Output the (X, Y) coordinate of the center of the cell containing the given text.  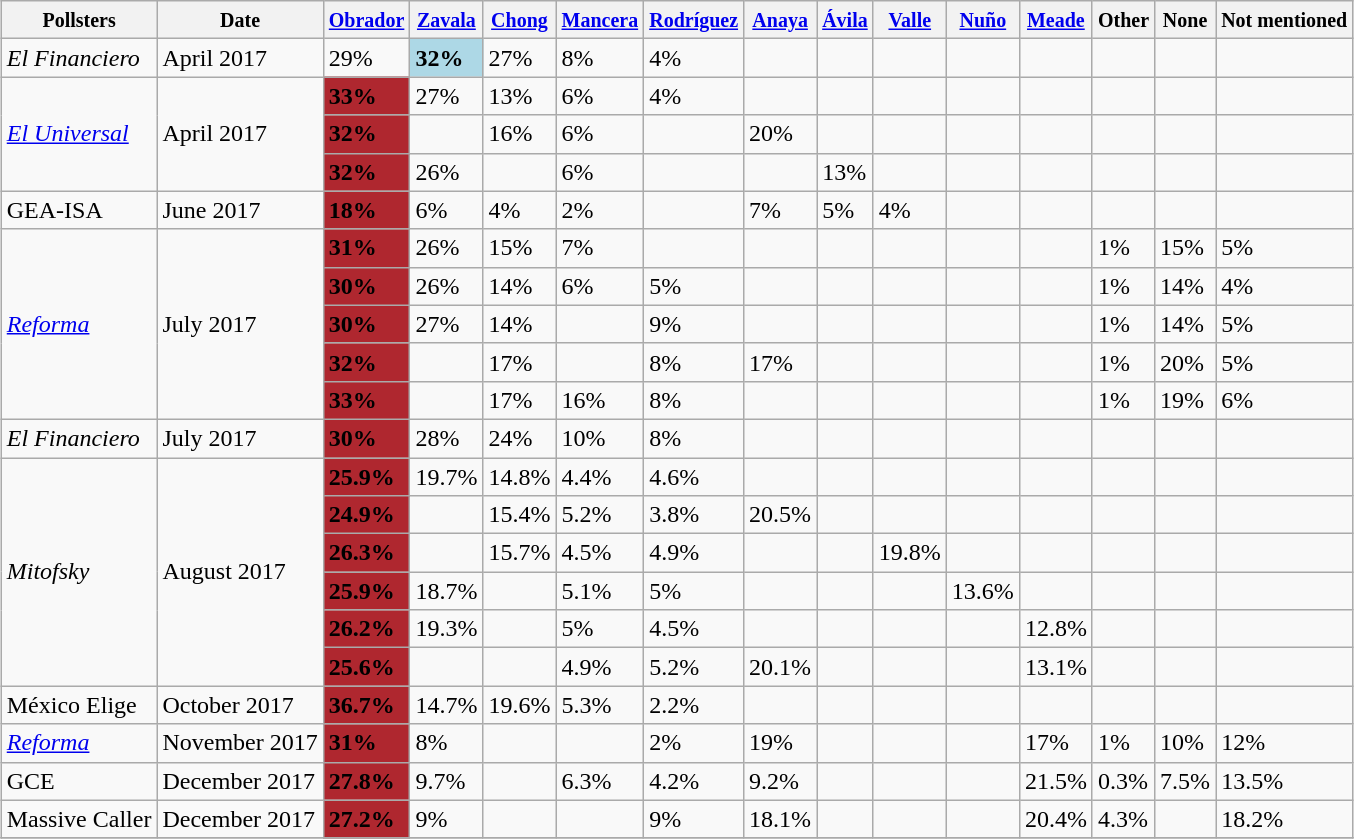
Nuño (982, 20)
24.9% (366, 515)
GEA-ISA (79, 210)
4.4% (600, 477)
19.3% (446, 629)
18% (366, 210)
19.8% (910, 553)
27.2% (366, 819)
20.5% (780, 515)
Meade (1056, 20)
June 2017 (240, 210)
August 2017 (240, 572)
El Universal (79, 134)
0.3% (1123, 781)
20.4% (1056, 819)
None (1186, 20)
2.2% (694, 705)
4.2% (694, 781)
5.3% (600, 705)
Not mentioned (1284, 20)
13.6% (982, 591)
9.7% (446, 781)
12.8% (1056, 629)
Chong (520, 20)
Pollsters (79, 20)
26.2% (366, 629)
Mitofsky (79, 572)
36.7% (366, 705)
4.6% (694, 477)
Zavala (446, 20)
9.2% (780, 781)
7.5% (1186, 781)
18.2% (1284, 819)
4.3% (1123, 819)
28% (446, 438)
5.1% (600, 591)
14.8% (520, 477)
25.6% (366, 667)
Other (1123, 20)
29% (366, 58)
Anaya (780, 20)
27.8% (366, 781)
15.4% (520, 515)
3.8% (694, 515)
Mancera (600, 20)
18.7% (446, 591)
24% (520, 438)
19.6% (520, 705)
México Elige (79, 705)
12% (1284, 743)
GCE (79, 781)
October 2017 (240, 705)
Rodríguez (694, 20)
13.1% (1056, 667)
26.3% (366, 553)
Ávila (846, 20)
Date (240, 20)
18.1% (780, 819)
Massive Caller (79, 819)
13.5% (1284, 781)
15.7% (520, 553)
6.3% (600, 781)
Valle (910, 20)
21.5% (1056, 781)
November 2017 (240, 743)
20.1% (780, 667)
Obrador (366, 20)
14.7% (446, 705)
19.7% (446, 477)
